Find where the given text appears and provide that cell's center as (x, y) coordinate. 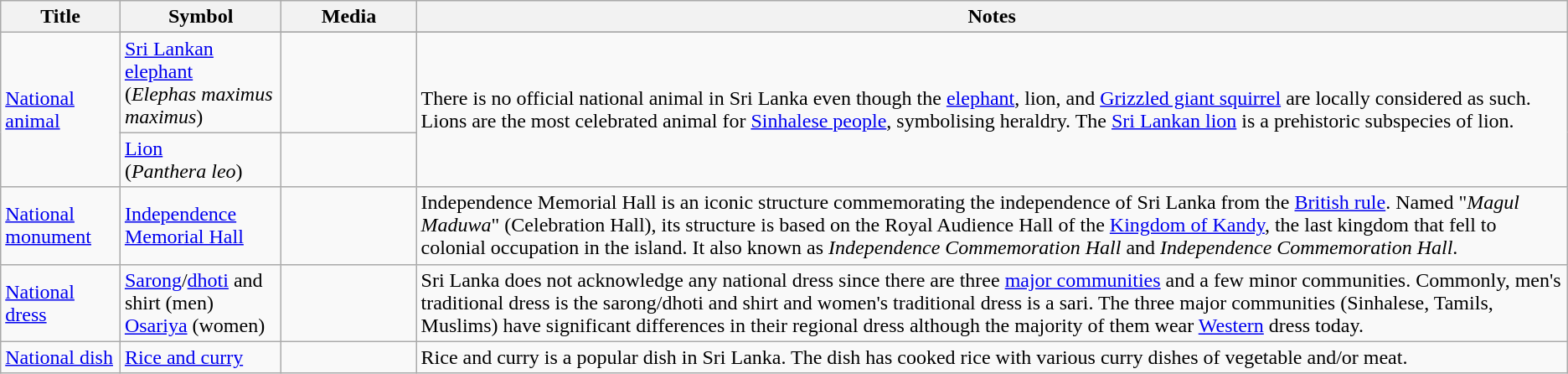
Independence Memorial Hall (201, 226)
National dress (60, 303)
National monument (60, 226)
Sarong/dhoti and shirt (men) Osariya (women) (201, 303)
Rice and curry (201, 357)
Rice and curry is a popular dish in Sri Lanka. The dish has cooked rice with various curry dishes of vegetable and/or meat. (992, 357)
Media (348, 17)
Sri Lankan elephant(Elephas maximus maximus) (201, 82)
Lion(Panthera leo) (201, 159)
Symbol (201, 17)
Title (60, 17)
National animal (60, 110)
Notes (992, 17)
National dish (60, 357)
